From the cell containing the given text, extract its center point as [x, y] coordinate. 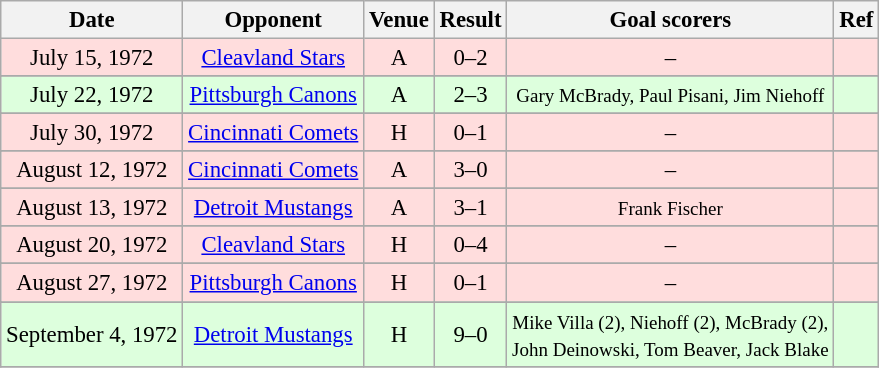
August 13, 1972 [92, 208]
July 30, 1972 [92, 133]
3–0 [470, 170]
0–4 [470, 245]
September 4, 1972 [92, 334]
Mike Villa (2), Niehoff (2), McBrady (2),John Deinowski, Tom Beaver, Jack Blake [670, 334]
Venue [400, 20]
Opponent [274, 20]
July 22, 1972 [92, 95]
Frank Fischer [670, 208]
August 27, 1972 [92, 283]
2–3 [470, 95]
August 12, 1972 [92, 170]
Goal scorers [670, 20]
Date [92, 20]
August 20, 1972 [92, 245]
July 15, 1972 [92, 58]
3–1 [470, 208]
Ref [856, 20]
Gary McBrady, Paul Pisani, Jim Niehoff [670, 95]
9–0 [470, 334]
0–2 [470, 58]
Result [470, 20]
